Output the [x, y] coordinate of the center of the cell containing the given text.  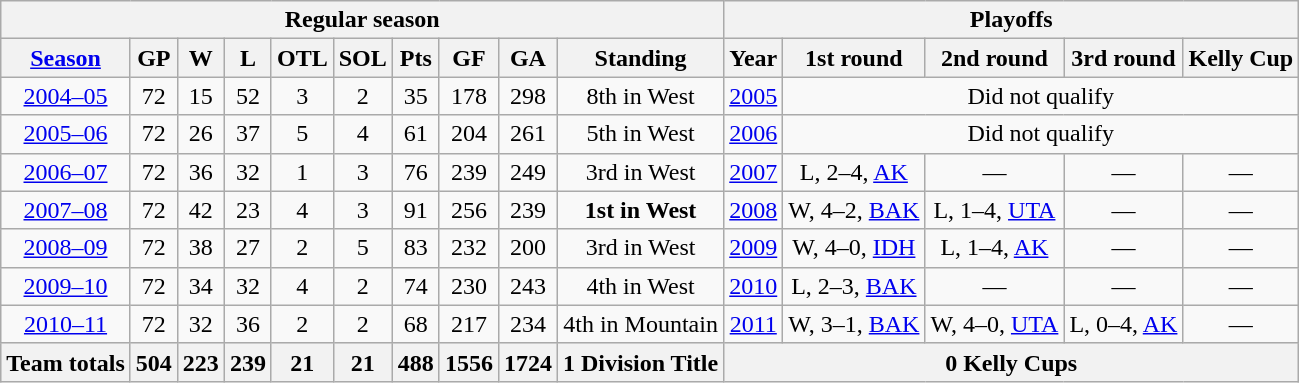
488 [416, 362]
Season [66, 58]
W [200, 58]
2005 [754, 96]
68 [416, 324]
2nd round [994, 58]
178 [468, 96]
261 [528, 134]
2010 [754, 286]
0 Kelly Cups [1012, 362]
74 [416, 286]
2007 [754, 172]
Pts [416, 58]
2008–09 [66, 248]
27 [248, 248]
2008 [754, 210]
2011 [754, 324]
4th in West [640, 286]
8th in West [640, 96]
2006 [754, 134]
2004–05 [66, 96]
SOL [362, 58]
1st in West [640, 210]
1 [302, 172]
234 [528, 324]
61 [416, 134]
76 [416, 172]
1st round [854, 58]
504 [154, 362]
38 [200, 248]
35 [416, 96]
W, 4–0, IDH [854, 248]
Standing [640, 58]
GF [468, 58]
L, 2–3, BAK [854, 286]
2007–08 [66, 210]
42 [200, 210]
230 [468, 286]
2009 [754, 248]
1556 [468, 362]
4th in Mountain [640, 324]
217 [468, 324]
298 [528, 96]
Year [754, 58]
2006–07 [66, 172]
2005–06 [66, 134]
34 [200, 286]
26 [200, 134]
243 [528, 286]
Team totals [66, 362]
Playoffs [1012, 20]
2009–10 [66, 286]
GA [528, 58]
256 [468, 210]
3rd round [1124, 58]
L, 1–4, AK [994, 248]
249 [528, 172]
W, 3–1, BAK [854, 324]
W, 4–2, BAK [854, 210]
1 Division Title [640, 362]
204 [468, 134]
L, 2–4, AK [854, 172]
W, 4–0, UTA [994, 324]
232 [468, 248]
L, 1–4, UTA [994, 210]
GP [154, 58]
83 [416, 248]
37 [248, 134]
200 [528, 248]
Regular season [362, 20]
2010–11 [66, 324]
23 [248, 210]
L, 0–4, AK [1124, 324]
15 [200, 96]
L [248, 58]
5th in West [640, 134]
223 [200, 362]
91 [416, 210]
Kelly Cup [1241, 58]
1724 [528, 362]
52 [248, 96]
OTL [302, 58]
